For the text-containing cell, return its midpoint in (X, Y) coordinate format. 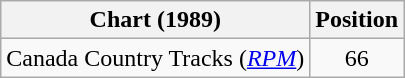
66 (357, 58)
Chart (1989) (156, 20)
Position (357, 20)
Canada Country Tracks (RPM) (156, 58)
